Scan for the cell matching the given text and deliver its (x, y) coordinate at center. 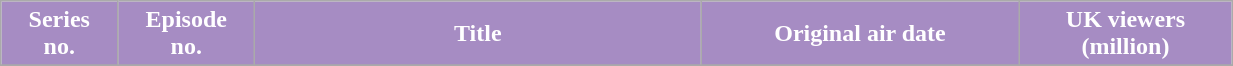
UK viewers(million) (1125, 34)
Episodeno. (186, 34)
Title (478, 34)
Seriesno. (60, 34)
Original air date (860, 34)
